Provide the [x, y] coordinate of the cell's center where the given text is located.  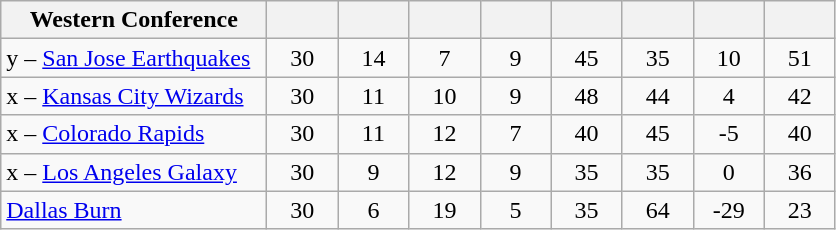
-5 [728, 134]
44 [658, 96]
x – Los Angeles Galaxy [134, 172]
Western Conference [134, 20]
Dallas Burn [134, 210]
64 [658, 210]
23 [800, 210]
6 [374, 210]
36 [800, 172]
x – Colorado Rapids [134, 134]
42 [800, 96]
19 [444, 210]
5 [516, 210]
48 [586, 96]
4 [728, 96]
x – Kansas City Wizards [134, 96]
0 [728, 172]
14 [374, 58]
51 [800, 58]
y – San Jose Earthquakes [134, 58]
-29 [728, 210]
